For the text-containing cell, return its midpoint in (X, Y) coordinate format. 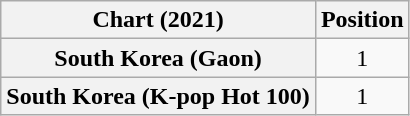
South Korea (Gaon) (158, 58)
South Korea (K-pop Hot 100) (158, 96)
Chart (2021) (158, 20)
Position (362, 20)
